Determine the [x, y] coordinate at the center of the cell enclosing the given text.  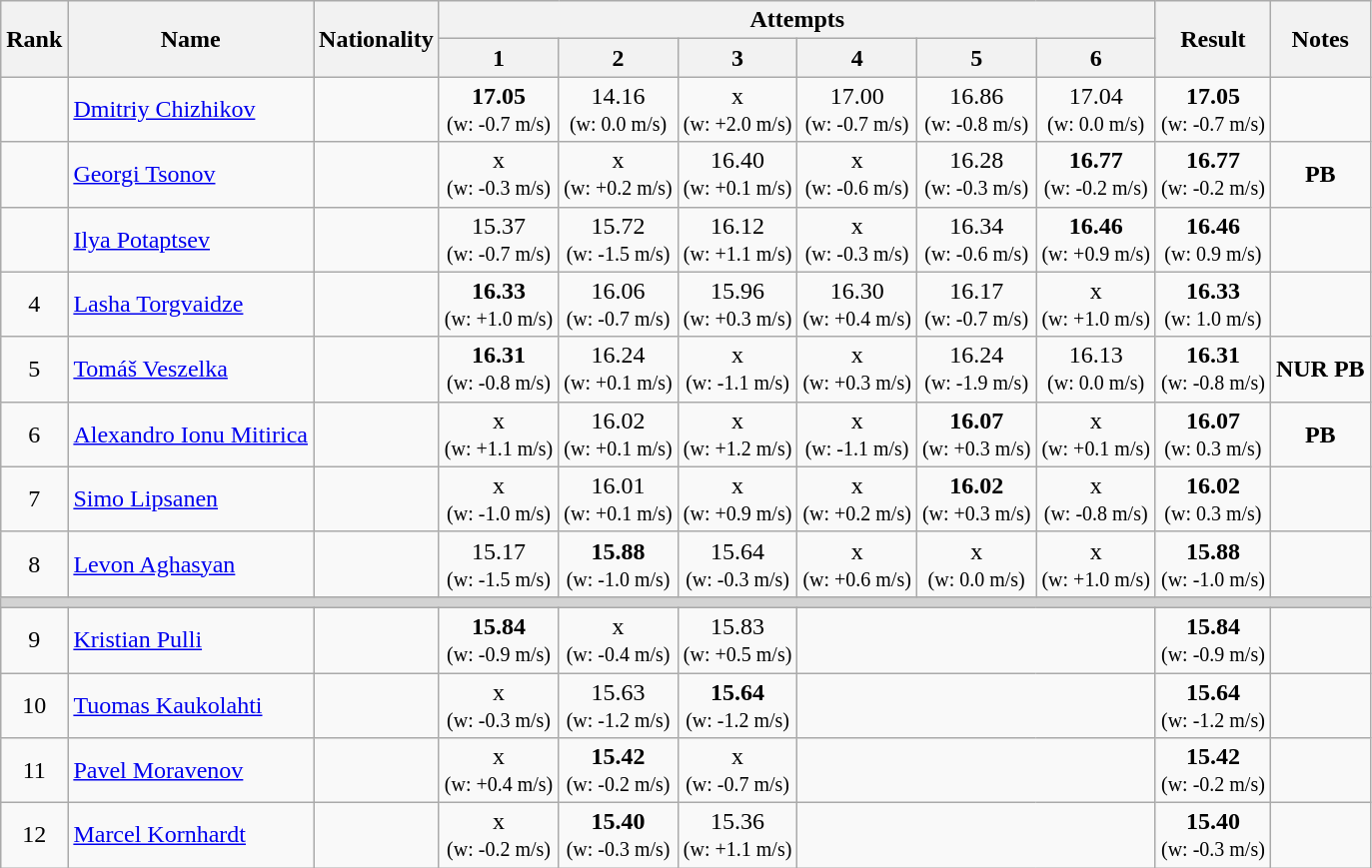
14.16(w: 0.0 m/s) [619, 110]
16.02(w: +0.3 m/s) [976, 499]
16.33(w: +1.0 m/s) [499, 304]
Marcel Kornhardt [191, 835]
15.64(w: -0.3 m/s) [737, 563]
Tomáš Veszelka [191, 370]
x(w: -0.8 m/s) [1096, 499]
15.37(w: -0.7 m/s) [499, 240]
1 [499, 58]
15.36(w: +1.1 m/s) [737, 835]
11 [34, 771]
x(w: +0.6 m/s) [857, 563]
16.28(w: -0.3 m/s) [976, 174]
15.63(w: -1.2 m/s) [619, 705]
Levon Aghasyan [191, 563]
15.72(w: -1.5 m/s) [619, 240]
x(w: -0.7 m/s) [737, 771]
15.96(w: +0.3 m/s) [737, 304]
16.24(w: +0.1 m/s) [619, 370]
16.07(w: 0.3 m/s) [1213, 434]
x(w: +0.9 m/s) [737, 499]
16.07(w: +0.3 m/s) [976, 434]
16.30(w: +0.4 m/s) [857, 304]
17.00(w: -0.7 m/s) [857, 110]
x(w: -0.2 m/s) [499, 835]
x(w: +0.1 m/s) [1096, 434]
Tuomas Kaukolahti [191, 705]
16.12(w: +1.1 m/s) [737, 240]
Dmitriy Chizhikov [191, 110]
Pavel Moravenov [191, 771]
12 [34, 835]
x(w: +1.1 m/s) [499, 434]
16.34(w: -0.6 m/s) [976, 240]
16.86(w: -0.8 m/s) [976, 110]
3 [737, 58]
x(w: 0.0 m/s) [976, 563]
Name [191, 39]
x(w: -1.0 m/s) [499, 499]
16.40(w: +0.1 m/s) [737, 174]
Result [1213, 39]
NUR PB [1320, 370]
16.24(w: -1.9 m/s) [976, 370]
Ilya Potaptsev [191, 240]
x(w: -0.4 m/s) [619, 639]
16.13(w: 0.0 m/s) [1096, 370]
Alexandro Ionu Mitirica [191, 434]
x(w: +2.0 m/s) [737, 110]
9 [34, 639]
17.04(w: 0.0 m/s) [1096, 110]
Kristian Pulli [191, 639]
7 [34, 499]
16.02(w: 0.3 m/s) [1213, 499]
16.17(w: -0.7 m/s) [976, 304]
Rank [34, 39]
8 [34, 563]
Georgi Tsonov [191, 174]
x(w: +0.4 m/s) [499, 771]
x(w: -0.6 m/s) [857, 174]
2 [619, 58]
16.02(w: +0.1 m/s) [619, 434]
16.01(w: +0.1 m/s) [619, 499]
Lasha Torgvaidze [191, 304]
10 [34, 705]
16.06(w: -0.7 m/s) [619, 304]
x(w: +1.2 m/s) [737, 434]
15.17(w: -1.5 m/s) [499, 563]
Attempts [797, 20]
16.46(w: 0.9 m/s) [1213, 240]
Simo Lipsanen [191, 499]
Notes [1320, 39]
x(w: +0.3 m/s) [857, 370]
16.33(w: 1.0 m/s) [1213, 304]
15.83(w: +0.5 m/s) [737, 639]
Nationality [377, 39]
16.46(w: +0.9 m/s) [1096, 240]
